Scan for the cell matching the given text and deliver its (X, Y) coordinate at center. 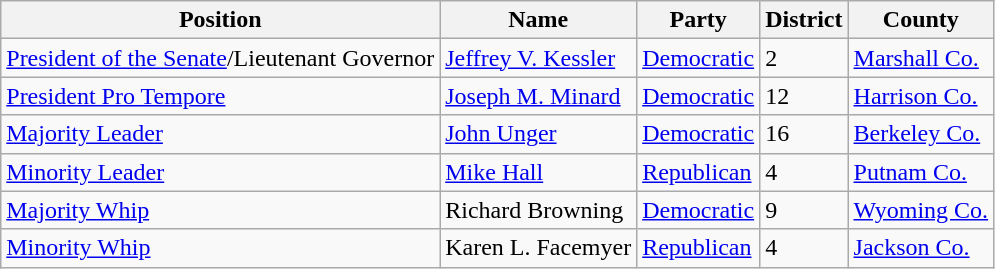
Mike Hall (538, 172)
Berkeley Co. (921, 134)
2 (804, 58)
16 (804, 134)
District (804, 20)
County (921, 20)
Harrison Co. (921, 96)
Putnam Co. (921, 172)
Position (220, 20)
Wyoming Co. (921, 210)
Joseph M. Minard (538, 96)
Marshall Co. (921, 58)
Minority Whip (220, 248)
Party (698, 20)
President of the Senate/Lieutenant Governor (220, 58)
12 (804, 96)
Karen L. Facemyer (538, 248)
President Pro Tempore (220, 96)
Minority Leader (220, 172)
Majority Leader (220, 134)
Majority Whip (220, 210)
Jeffrey V. Kessler (538, 58)
Jackson Co. (921, 248)
John Unger (538, 134)
Richard Browning (538, 210)
Name (538, 20)
9 (804, 210)
